Find where the given text appears and provide that cell's center as (X, Y) coordinate. 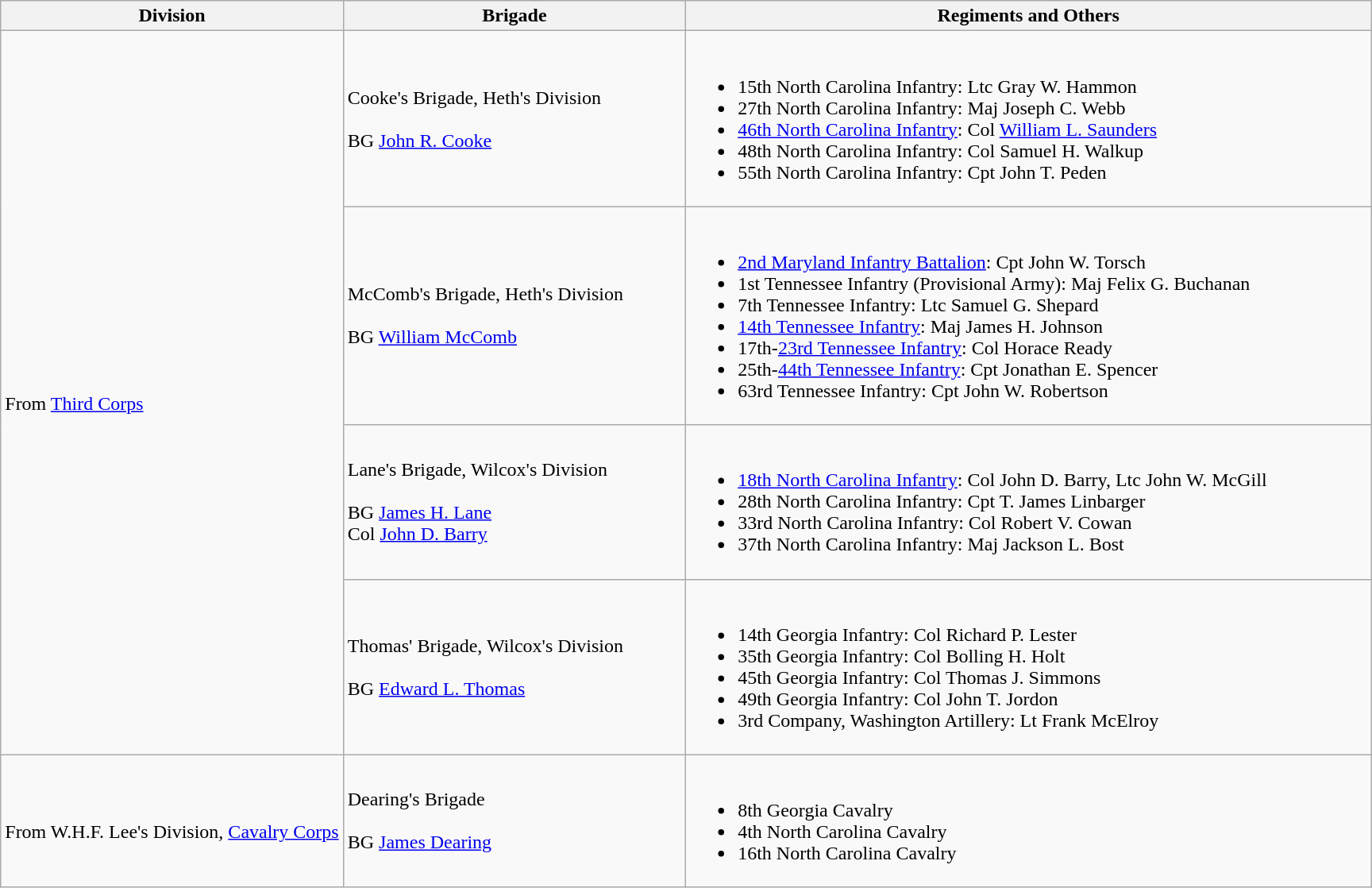
Division (171, 16)
8th Georgia Cavalry4th North Carolina Cavalry16th North Carolina Cavalry (1029, 821)
From Third Corps (171, 392)
From W.H.F. Lee's Division, Cavalry Corps (171, 821)
McComb's Brigade, Heth's Division BG William McComb (514, 316)
Lane's Brigade, Wilcox's Division BG James H. Lane Col John D. Barry (514, 502)
Thomas' Brigade, Wilcox's Division BG Edward L. Thomas (514, 667)
Brigade (514, 16)
Dearing's Brigade BG James Dearing (514, 821)
Regiments and Others (1029, 16)
Cooke's Brigade, Heth's Division BG John R. Cooke (514, 119)
